Return (X, Y) of the center of cell containing provided text 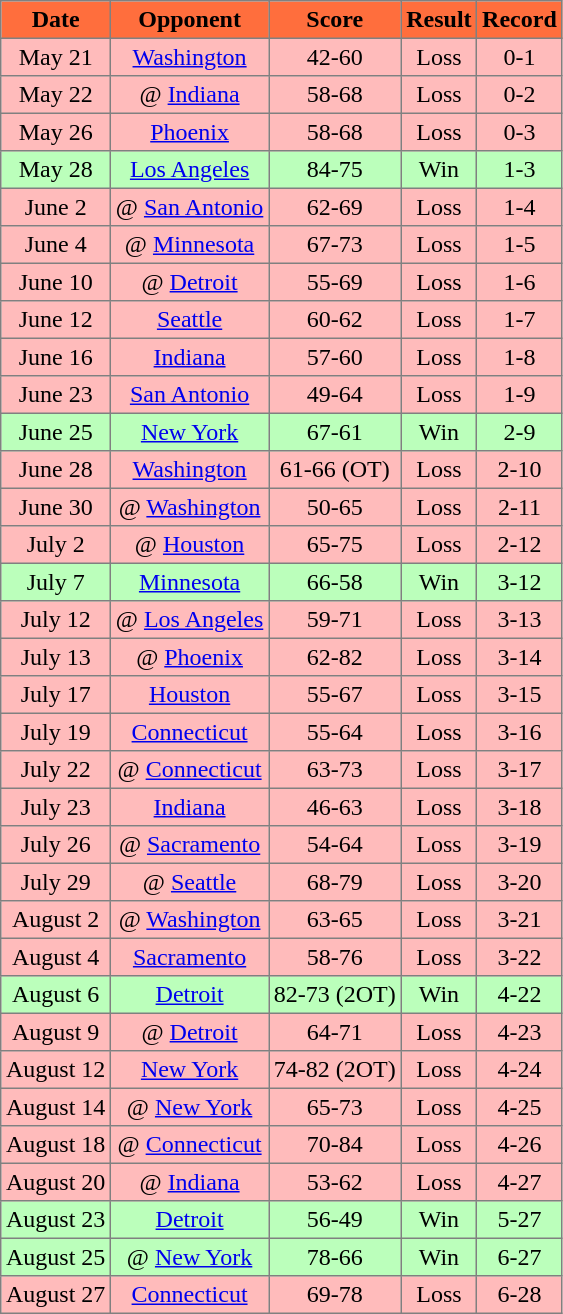
0-3 (520, 132)
68-79 (335, 882)
3-22 (520, 957)
July 13 (56, 657)
64-71 (335, 1032)
3-15 (520, 695)
Minnesota (190, 582)
June 28 (56, 470)
63-73 (335, 770)
2-11 (520, 507)
Seattle (190, 320)
0-1 (520, 57)
@ Los Angeles (190, 620)
@ Seattle (190, 882)
August 9 (56, 1032)
55-69 (335, 282)
54-64 (335, 845)
42-60 (335, 57)
Phoenix (190, 132)
78-66 (335, 1257)
3-21 (520, 920)
@ Minnesota (190, 245)
@ Sacramento (190, 845)
1-5 (520, 245)
70-84 (335, 1145)
3-16 (520, 732)
5-27 (520, 1220)
55-67 (335, 695)
Record (520, 20)
60-62 (335, 320)
62-82 (335, 657)
69-78 (335, 1295)
Opponent (190, 20)
August 20 (56, 1182)
6-28 (520, 1295)
July 22 (56, 770)
3-17 (520, 770)
June 30 (56, 507)
59-71 (335, 620)
1-8 (520, 357)
67-61 (335, 432)
1-3 (520, 170)
August 27 (56, 1295)
June 10 (56, 282)
May 22 (56, 95)
4-25 (520, 1107)
3-13 (520, 620)
May 21 (56, 57)
0-2 (520, 95)
3-14 (520, 657)
August 14 (56, 1107)
4-23 (520, 1032)
June 25 (56, 432)
84-75 (335, 170)
66-58 (335, 582)
65-73 (335, 1107)
6-27 (520, 1257)
3-20 (520, 882)
4-27 (520, 1182)
4-22 (520, 995)
May 28 (56, 170)
Result (439, 20)
49-64 (335, 395)
3-19 (520, 845)
July 19 (56, 732)
Los Angeles (190, 170)
July 17 (56, 695)
2-12 (520, 545)
July 2 (56, 545)
August 23 (56, 1220)
August 2 (56, 920)
57-60 (335, 357)
August 4 (56, 957)
2-9 (520, 432)
July 7 (56, 582)
Sacramento (190, 957)
56-49 (335, 1220)
67-73 (335, 245)
62-69 (335, 207)
4-24 (520, 1070)
May 26 (56, 132)
@ Houston (190, 545)
June 2 (56, 207)
63-65 (335, 920)
50-65 (335, 507)
1-9 (520, 395)
June 16 (56, 357)
@ San Antonio (190, 207)
San Antonio (190, 395)
July 29 (56, 882)
July 12 (56, 620)
1-6 (520, 282)
65-75 (335, 545)
June 12 (56, 320)
61-66 (OT) (335, 470)
Houston (190, 695)
June 23 (56, 395)
53-62 (335, 1182)
2-10 (520, 470)
4-26 (520, 1145)
Date (56, 20)
August 18 (56, 1145)
3-12 (520, 582)
August 25 (56, 1257)
1-4 (520, 207)
74-82 (2OT) (335, 1070)
Score (335, 20)
82-73 (2OT) (335, 995)
July 26 (56, 845)
1-7 (520, 320)
July 23 (56, 807)
August 12 (56, 1070)
55-64 (335, 732)
3-18 (520, 807)
@ Phoenix (190, 657)
August 6 (56, 995)
46-63 (335, 807)
June 4 (56, 245)
58-76 (335, 957)
